Return (x, y) of the center of cell containing provided text 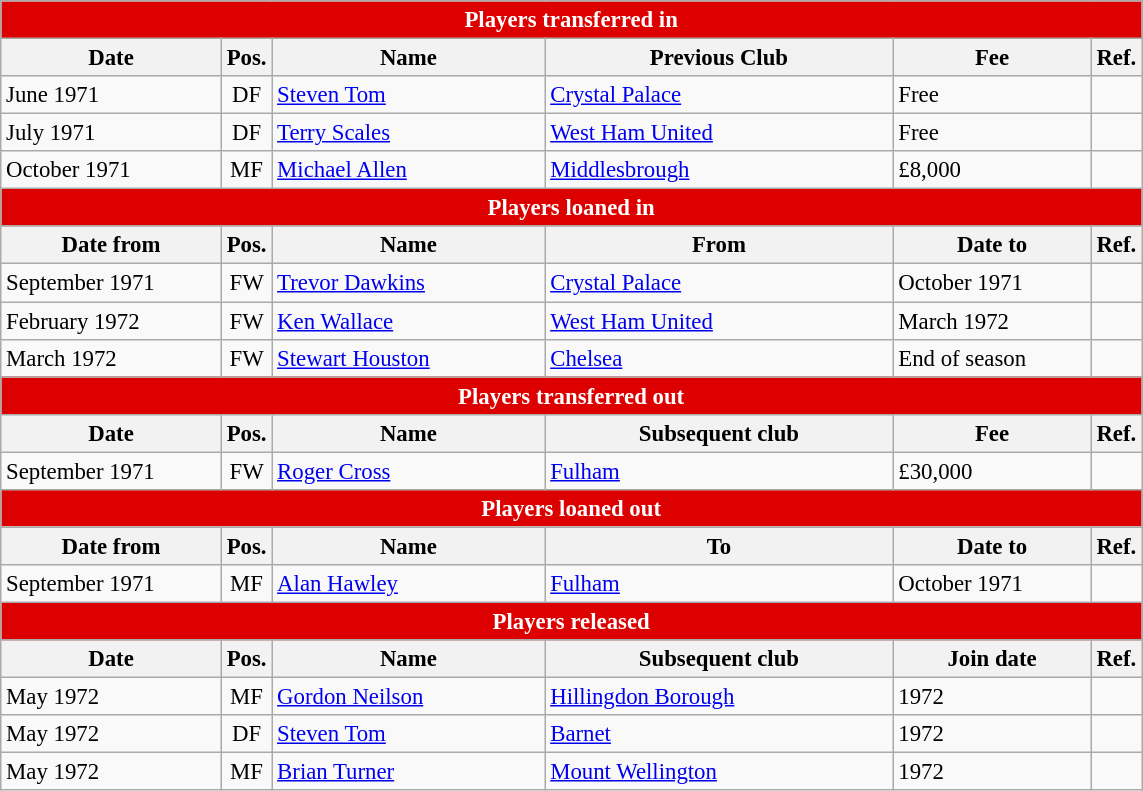
Previous Club (719, 58)
Brian Turner (408, 772)
From (719, 245)
July 1971 (112, 133)
Players transferred out (572, 396)
Players loaned in (572, 208)
£30,000 (992, 471)
Players transferred in (572, 20)
Join date (992, 659)
Players loaned out (572, 509)
Roger Cross (408, 471)
To (719, 546)
Ken Wallace (408, 321)
Middlesbrough (719, 170)
End of season (992, 358)
Alan Hawley (408, 584)
Hillingdon Borough (719, 697)
Stewart Houston (408, 358)
Trevor Dawkins (408, 283)
Chelsea (719, 358)
Players released (572, 621)
June 1971 (112, 95)
£8,000 (992, 170)
Terry Scales (408, 133)
Mount Wellington (719, 772)
February 1972 (112, 321)
Michael Allen (408, 170)
Barnet (719, 734)
Gordon Neilson (408, 697)
